Capture the cell that displays the provided text and extract its [x, y] central coordinate. 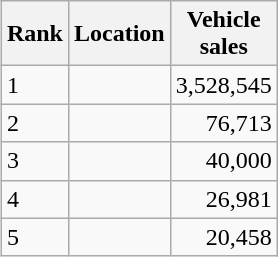
5 [34, 237]
26,981 [224, 199]
4 [34, 199]
Rank [34, 34]
Location [119, 34]
3 [34, 161]
76,713 [224, 123]
Vehiclesales [224, 34]
3,528,545 [224, 85]
1 [34, 85]
2 [34, 123]
20,458 [224, 237]
40,000 [224, 161]
